Identify which cell holds the provided text, then report its [X, Y] central coordinate. 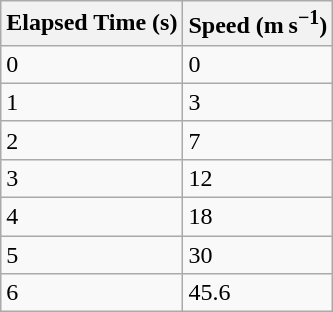
Speed (m s−1) [258, 24]
30 [258, 255]
4 [92, 217]
1 [92, 102]
18 [258, 217]
6 [92, 293]
12 [258, 178]
5 [92, 255]
2 [92, 140]
45.6 [258, 293]
7 [258, 140]
Elapsed Time (s) [92, 24]
